From the cell containing the given text, extract its center point as [X, Y] coordinate. 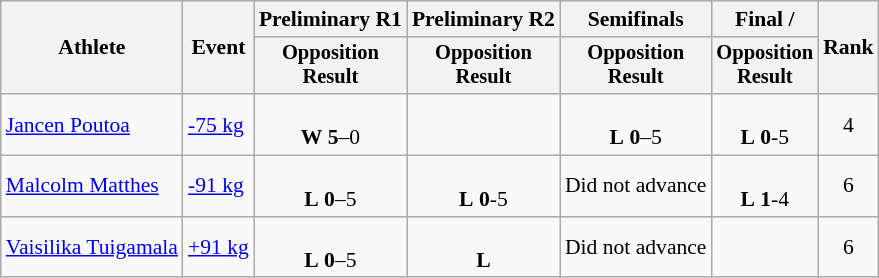
-91 kg [218, 186]
+91 kg [218, 248]
L [484, 248]
Preliminary R2 [484, 19]
Preliminary R1 [330, 19]
Semifinals [636, 19]
Jancen Poutoa [92, 124]
-75 kg [218, 124]
4 [848, 124]
Final / [764, 19]
L 1-4 [764, 186]
Rank [848, 48]
W 5–0 [330, 124]
Athlete [92, 48]
Event [218, 48]
Vaisilika Tuigamala [92, 248]
Malcolm Matthes [92, 186]
